Extract the [X, Y] coordinate from the center of the cell holding the provided text.  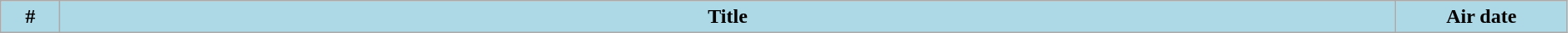
# [30, 17]
Title [728, 17]
Air date [1481, 17]
